For the text-containing cell, return its midpoint in [X, Y] coordinate format. 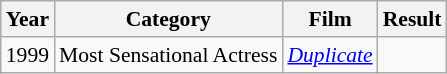
Category [168, 19]
Result [412, 19]
1999 [28, 55]
Most Sensational Actress [168, 55]
Year [28, 19]
Duplicate [330, 55]
Film [330, 19]
